Pinpoint the cell where the given text exists, returning its [x, y] midpoint coordinate. 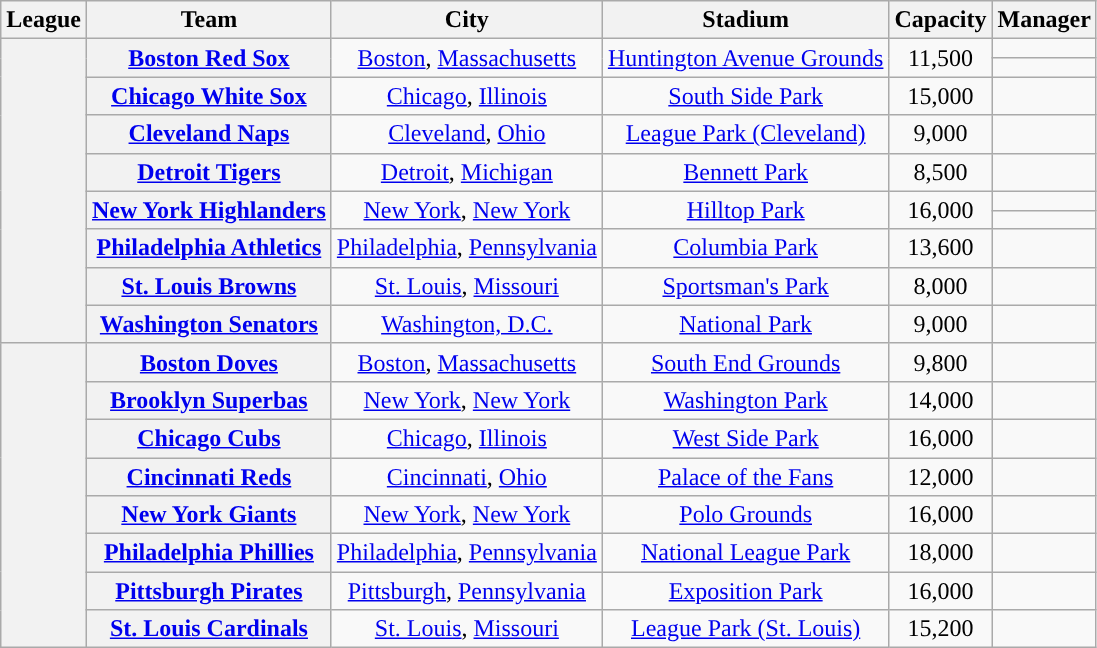
14,000 [940, 400]
New York Highlanders [208, 210]
Boston Doves [208, 362]
Hilltop Park [746, 210]
9,800 [940, 362]
New York Giants [208, 515]
Chicago Cubs [208, 438]
Palace of the Fans [746, 477]
Washington Senators [208, 324]
Chicago White Sox [208, 96]
Team [208, 20]
8,500 [940, 172]
National League Park [746, 553]
Detroit Tigers [208, 172]
Manager [1044, 20]
Detroit, Michigan [466, 172]
8,000 [940, 286]
15,000 [940, 96]
National Park [746, 324]
Exposition Park [746, 591]
Polo Grounds [746, 515]
Washington Park [746, 400]
Cincinnati, Ohio [466, 477]
St. Louis Cardinals [208, 629]
League Park (Cleveland) [746, 134]
18,000 [940, 553]
11,500 [940, 58]
Boston Red Sox [208, 58]
13,600 [940, 248]
Columbia Park [746, 248]
Capacity [940, 20]
Cincinnati Reds [208, 477]
St. Louis Browns [208, 286]
Cleveland, Ohio [466, 134]
Brooklyn Superbas [208, 400]
Stadium [746, 20]
Bennett Park [746, 172]
Pittsburgh, Pennsylvania [466, 591]
West Side Park [746, 438]
Philadelphia Phillies [208, 553]
Washington, D.C. [466, 324]
Philadelphia Athletics [208, 248]
Huntington Avenue Grounds [746, 58]
12,000 [940, 477]
South Side Park [746, 96]
League Park (St. Louis) [746, 629]
City [466, 20]
Cleveland Naps [208, 134]
South End Grounds [746, 362]
15,200 [940, 629]
Sportsman's Park [746, 286]
Pittsburgh Pirates [208, 591]
League [44, 20]
